Return the [x, y] coordinate for the center point of the cell that contains the specified text.  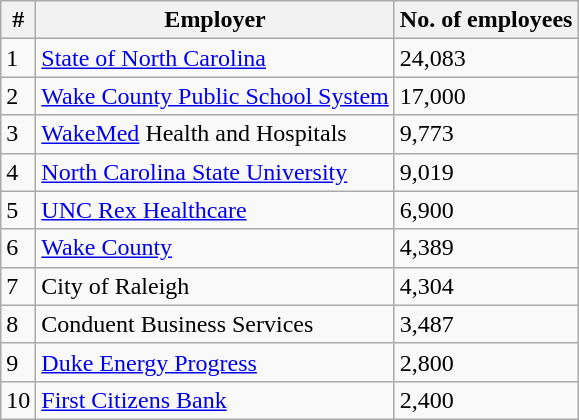
17,000 [486, 96]
7 [18, 286]
6,900 [486, 210]
Duke Energy Progress [215, 362]
9 [18, 362]
2 [18, 96]
5 [18, 210]
10 [18, 400]
8 [18, 324]
2,800 [486, 362]
24,083 [486, 58]
6 [18, 248]
2,400 [486, 400]
9,019 [486, 172]
UNC Rex Healthcare [215, 210]
4,304 [486, 286]
4 [18, 172]
Wake County [215, 248]
9,773 [486, 134]
North Carolina State University [215, 172]
# [18, 20]
3,487 [486, 324]
3 [18, 134]
First Citizens Bank [215, 400]
City of Raleigh [215, 286]
Wake County Public School System [215, 96]
4,389 [486, 248]
WakeMed Health and Hospitals [215, 134]
Conduent Business Services [215, 324]
State of North Carolina [215, 58]
Employer [215, 20]
1 [18, 58]
No. of employees [486, 20]
